Identify which cell holds the provided text, then report its [X, Y] central coordinate. 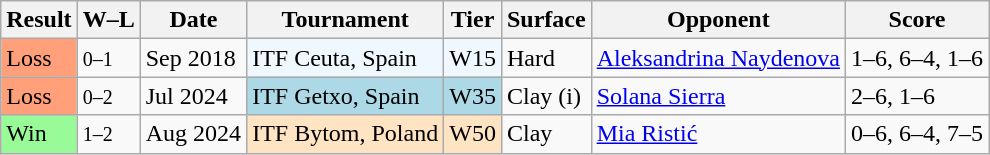
ITF Bytom, Poland [346, 134]
1–6, 6–4, 1–6 [916, 58]
Opponent [718, 20]
W–L [108, 20]
Tier [473, 20]
Mia Ristić [718, 134]
W50 [473, 134]
Surface [546, 20]
Score [916, 20]
Clay [546, 134]
Win [39, 134]
Jul 2024 [193, 96]
Solana Sierra [718, 96]
0–1 [108, 58]
Tournament [346, 20]
Date [193, 20]
ITF Ceuta, Spain [346, 58]
2–6, 1–6 [916, 96]
Sep 2018 [193, 58]
0–2 [108, 96]
Clay (i) [546, 96]
W35 [473, 96]
1–2 [108, 134]
Hard [546, 58]
Aug 2024 [193, 134]
0–6, 6–4, 7–5 [916, 134]
Result [39, 20]
W15 [473, 58]
ITF Getxo, Spain [346, 96]
Aleksandrina Naydenova [718, 58]
